Locate the cell with the specified text and output its (X, Y) center coordinate. 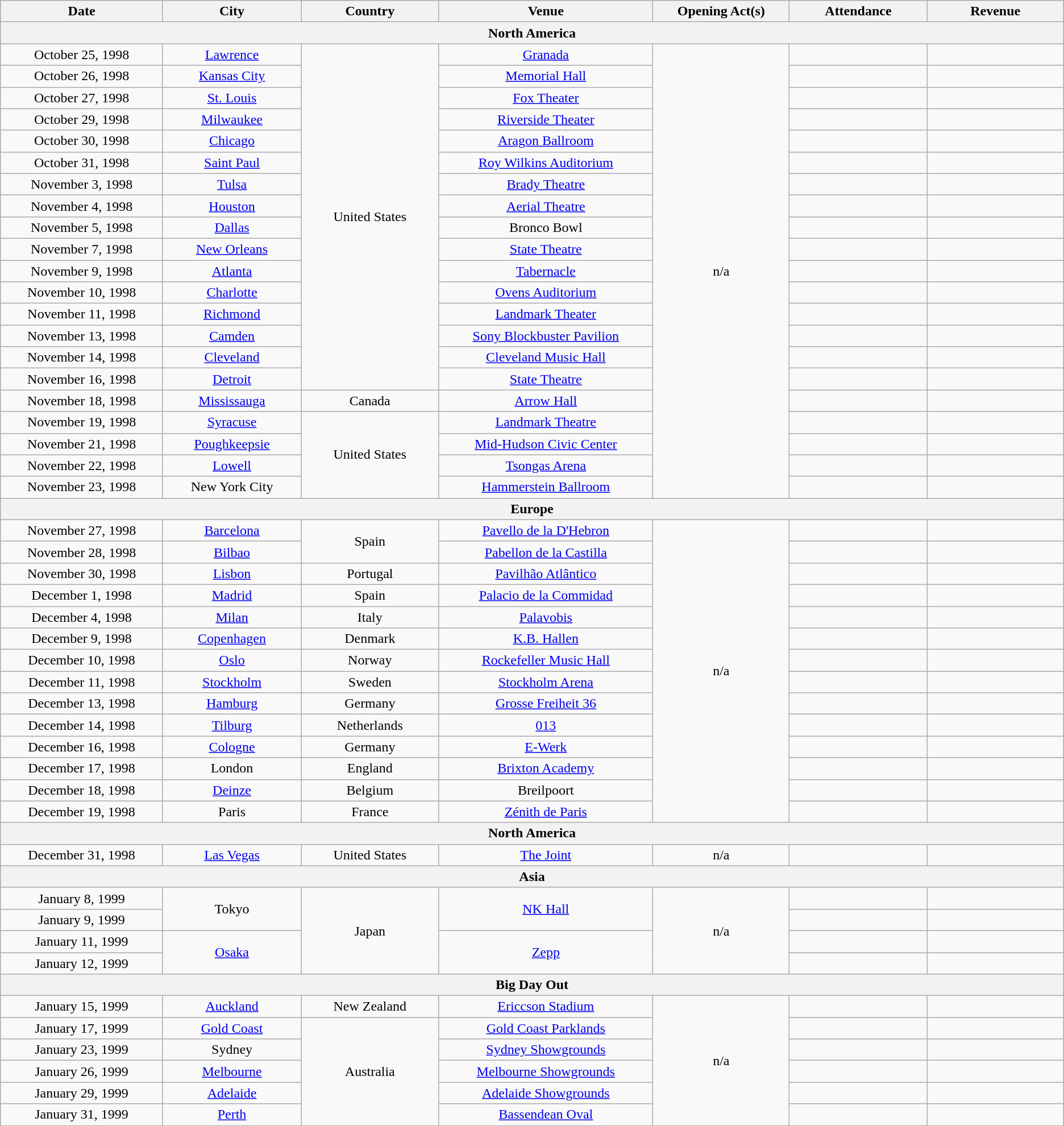
The Joint (546, 855)
Lowell (232, 466)
Granada (546, 55)
Netherlands (370, 725)
England (370, 768)
Milwaukee (232, 119)
Italy (370, 617)
Poughkeepsie (232, 444)
January 15, 1999 (82, 1007)
Opening Act(s) (721, 11)
October 31, 1998 (82, 163)
November 16, 1998 (82, 379)
October 30, 1998 (82, 141)
January 26, 1999 (82, 1071)
City (232, 11)
November 13, 1998 (82, 336)
Memorial Hall (546, 76)
Aragon Ballroom (546, 141)
Adelaide (232, 1093)
Bronco Bowl (546, 227)
December 4, 1998 (82, 617)
October 26, 1998 (82, 76)
Lisbon (232, 574)
Gold Coast Parklands (546, 1028)
St. Louis (232, 98)
November 7, 1998 (82, 249)
November 23, 1998 (82, 487)
Hammerstein Ballroom (546, 487)
Mid-Hudson Civic Center (546, 444)
Adelaide Showgrounds (546, 1093)
Dallas (232, 227)
Denmark (370, 639)
Stockholm Arena (546, 682)
Tilburg (232, 725)
Europe (532, 509)
Bassendean Oval (546, 1115)
Hamburg (232, 704)
Zénith de Paris (546, 812)
Arrow Hall (546, 401)
Belgium (370, 790)
Ericcson Stadium (546, 1007)
Madrid (232, 595)
Landmark Theater (546, 314)
Deinze (232, 790)
Gold Coast (232, 1028)
Mississauga (232, 401)
Tsongas Arena (546, 466)
Las Vegas (232, 855)
November 9, 1998 (82, 271)
Venue (546, 11)
November 3, 1998 (82, 184)
NK Hall (546, 909)
December 9, 1998 (82, 639)
December 11, 1998 (82, 682)
January 8, 1999 (82, 898)
Oslo (232, 660)
Perth (232, 1115)
December 31, 1998 (82, 855)
013 (546, 725)
November 21, 1998 (82, 444)
Charlotte (232, 293)
Copenhagen (232, 639)
Cleveland (232, 358)
Australia (370, 1071)
New Zealand (370, 1007)
Grosse Freiheit 36 (546, 704)
Cleveland Music Hall (546, 358)
December 14, 1998 (82, 725)
November 30, 1998 (82, 574)
November 14, 1998 (82, 358)
January 12, 1999 (82, 963)
Richmond (232, 314)
E-Werk (546, 747)
Landmark Theatre (546, 422)
November 22, 1998 (82, 466)
Aerial Theatre (546, 206)
Detroit (232, 379)
December 13, 1998 (82, 704)
Kansas City (232, 76)
January 17, 1999 (82, 1028)
Tabernacle (546, 271)
January 23, 1999 (82, 1050)
December 17, 1998 (82, 768)
Auckland (232, 1007)
October 25, 1998 (82, 55)
November 10, 1998 (82, 293)
Houston (232, 206)
Barcelona (232, 530)
November 18, 1998 (82, 401)
Brixton Academy (546, 768)
Breilpoort (546, 790)
London (232, 768)
Melbourne (232, 1071)
November 11, 1998 (82, 314)
December 16, 1998 (82, 747)
Pabellon de la Castilla (546, 552)
November 28, 1998 (82, 552)
Country (370, 11)
Ovens Auditorium (546, 293)
Zepp (546, 952)
Bilbao (232, 552)
Canada (370, 401)
November 4, 1998 (82, 206)
December 18, 1998 (82, 790)
Saint Paul (232, 163)
November 19, 1998 (82, 422)
Rockefeller Music Hall (546, 660)
Palavobis (546, 617)
Big Day Out (532, 985)
Stockholm (232, 682)
Riverside Theater (546, 119)
Milan (232, 617)
Cologne (232, 747)
December 19, 1998 (82, 812)
Sydney Showgrounds (546, 1050)
Tokyo (232, 909)
December 10, 1998 (82, 660)
November 5, 1998 (82, 227)
Attendance (858, 11)
France (370, 812)
Osaka (232, 952)
December 1, 1998 (82, 595)
Syracuse (232, 422)
Tulsa (232, 184)
Sony Blockbuster Pavilion (546, 336)
Japan (370, 930)
Camden (232, 336)
November 27, 1998 (82, 530)
Sydney (232, 1050)
October 29, 1998 (82, 119)
Pavello de la D'Hebron (546, 530)
Atlanta (232, 271)
Palacio de la Commidad (546, 595)
October 27, 1998 (82, 98)
Roy Wilkins Auditorium (546, 163)
Melbourne Showgrounds (546, 1071)
Paris (232, 812)
Sweden (370, 682)
Chicago (232, 141)
New Orleans (232, 249)
January 31, 1999 (82, 1115)
January 9, 1999 (82, 920)
New York City (232, 487)
Asia (532, 876)
Portugal (370, 574)
Fox Theater (546, 98)
Date (82, 11)
K.B. Hallen (546, 639)
Pavilhão Atlântico (546, 574)
Norway (370, 660)
Lawrence (232, 55)
Revenue (995, 11)
January 29, 1999 (82, 1093)
Brady Theatre (546, 184)
January 11, 1999 (82, 941)
